Return the (x, y) coordinate for the center point of the cell that contains the specified text.  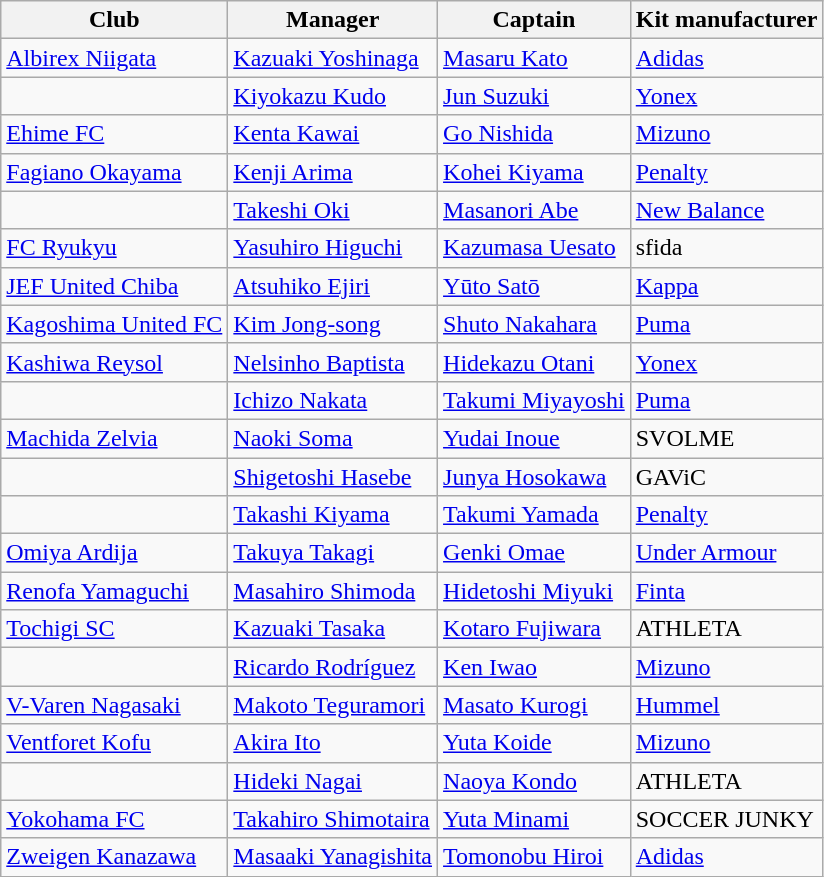
Yūto Satō (534, 286)
Takumi Yamada (534, 515)
Kiyokazu Kudo (333, 96)
New Balance (726, 210)
Omiya Ardija (114, 553)
Atsuhiko Ejiri (333, 286)
Finta (726, 591)
Go Nishida (534, 134)
Kit manufacturer (726, 20)
Tochigi SC (114, 629)
Kappa (726, 286)
Jun Suzuki (534, 96)
Masanori Abe (534, 210)
Masaru Kato (534, 58)
Ehime FC (114, 134)
Ichizo Nakata (333, 400)
Naoki Soma (333, 438)
Fagiano Okayama (114, 172)
Yuta Minami (534, 819)
Hidekazu Otani (534, 362)
Renofa Yamaguchi (114, 591)
Junya Hosokawa (534, 477)
Masato Kurogi (534, 705)
Kazuaki Tasaka (333, 629)
Manager (333, 20)
Yuta Koide (534, 743)
Genki Omae (534, 553)
JEF United Chiba (114, 286)
Nelsinho Baptista (333, 362)
Hideki Nagai (333, 781)
Kagoshima United FC (114, 324)
Takashi Kiyama (333, 515)
Ventforet Kofu (114, 743)
FC Ryukyu (114, 248)
Takahiro Shimotaira (333, 819)
Kotaro Fujiwara (534, 629)
sfida (726, 248)
Kohei Kiyama (534, 172)
Akira Ito (333, 743)
Yasuhiro Higuchi (333, 248)
Kenji Arima (333, 172)
Masahiro Shimoda (333, 591)
Kim Jong-song (333, 324)
Yokohama FC (114, 819)
Hidetoshi Miyuki (534, 591)
Club (114, 20)
Makoto Teguramori (333, 705)
Kazuaki Yoshinaga (333, 58)
Zweigen Kanazawa (114, 857)
Kazumasa Uesato (534, 248)
Shuto Nakahara (534, 324)
SOCCER JUNKY (726, 819)
Naoya Kondo (534, 781)
Masaaki Yanagishita (333, 857)
Captain (534, 20)
Machida Zelvia (114, 438)
Takumi Miyayoshi (534, 400)
Yudai Inoue (534, 438)
Kashiwa Reysol (114, 362)
Ricardo Rodríguez (333, 667)
V-Varen Nagasaki (114, 705)
SVOLME (726, 438)
Albirex Niigata (114, 58)
Shigetoshi Hasebe (333, 477)
Under Armour (726, 553)
Hummel (726, 705)
GAViC (726, 477)
Kenta Kawai (333, 134)
Takuya Takagi (333, 553)
Tomonobu Hiroi (534, 857)
Takeshi Oki (333, 210)
Ken Iwao (534, 667)
